Identify which cell holds the provided text, then report its (x, y) central coordinate. 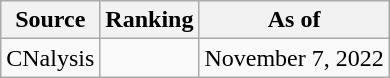
CNalysis (50, 58)
Ranking (150, 20)
Source (50, 20)
November 7, 2022 (294, 58)
As of (294, 20)
